Search for the cell housing the specified text and yield its [x, y] center coordinate. 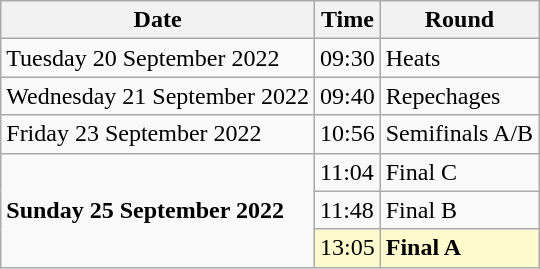
09:30 [347, 58]
Friday 23 September 2022 [158, 134]
Wednesday 21 September 2022 [158, 96]
Time [347, 20]
09:40 [347, 96]
11:48 [347, 210]
Heats [459, 58]
Semifinals A/B [459, 134]
11:04 [347, 172]
Repechages [459, 96]
Final B [459, 210]
Tuesday 20 September 2022 [158, 58]
13:05 [347, 248]
10:56 [347, 134]
Final A [459, 248]
Final C [459, 172]
Sunday 25 September 2022 [158, 210]
Date [158, 20]
Round [459, 20]
